Return (x, y) of the center of cell containing provided text 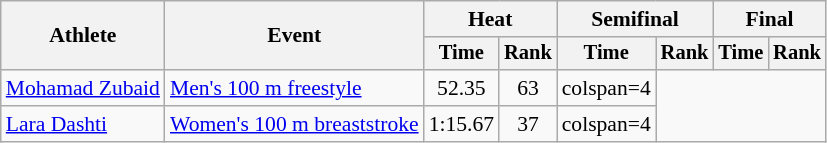
Athlete (83, 36)
Mohamad Zubaid (83, 88)
Event (294, 36)
Men's 100 m freestyle (294, 88)
63 (528, 88)
52.35 (462, 88)
Semifinal (636, 19)
Final (769, 19)
Women's 100 m breaststroke (294, 124)
Lara Dashti (83, 124)
37 (528, 124)
Heat (490, 19)
1:15.67 (462, 124)
